Pinpoint the cell where the given text exists, returning its [x, y] midpoint coordinate. 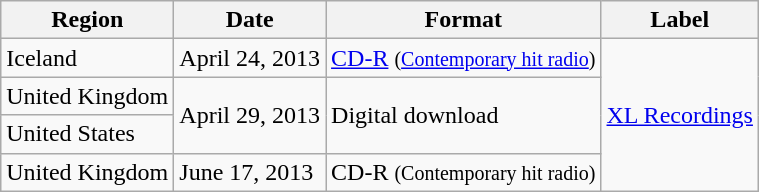
Format [464, 20]
XL Recordings [680, 115]
April 24, 2013 [250, 58]
United States [88, 134]
Label [680, 20]
Date [250, 20]
Digital download [464, 115]
April 29, 2013 [250, 115]
Region [88, 20]
June 17, 2013 [250, 172]
Iceland [88, 58]
